Identify which cell holds the provided text, then report its [X, Y] central coordinate. 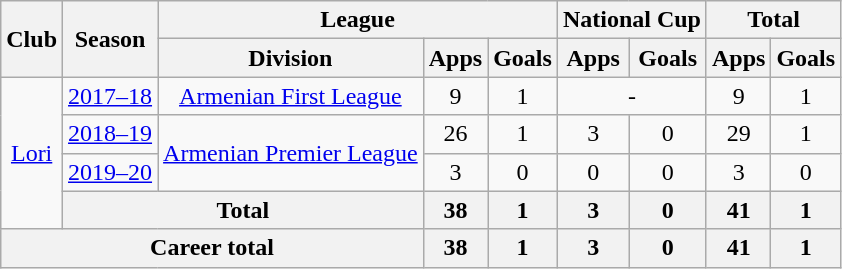
2018–19 [110, 134]
National Cup [632, 20]
2019–20 [110, 172]
Division [291, 58]
Season [110, 39]
Lori [32, 153]
Career total [212, 248]
League [358, 20]
Club [32, 39]
Armenian Premier League [291, 153]
- [632, 96]
Armenian First League [291, 96]
2017–18 [110, 96]
29 [738, 134]
26 [455, 134]
